Output the [X, Y] coordinate of the center of the cell containing the given text.  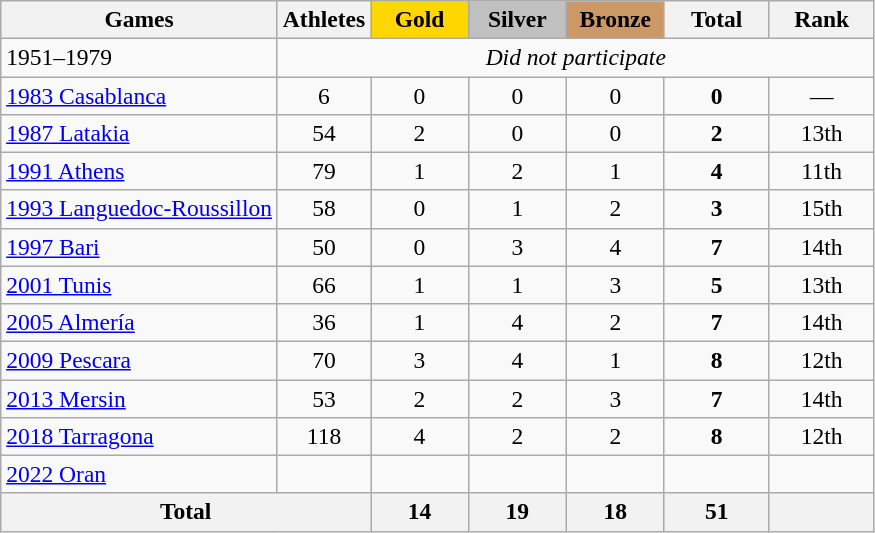
53 [324, 398]
2009 Pescara [140, 360]
Bronze [615, 19]
Did not participate [576, 57]
5 [716, 285]
1997 Bari [140, 247]
2013 Mersin [140, 398]
2022 Oran [140, 474]
1983 Casablanca [140, 95]
15th [822, 209]
58 [324, 209]
— [822, 95]
Rank [822, 19]
2005 Almería [140, 322]
Athletes [324, 19]
70 [324, 360]
Gold [420, 19]
Silver [517, 19]
118 [324, 436]
51 [716, 512]
50 [324, 247]
1991 Athens [140, 171]
79 [324, 171]
2001 Tunis [140, 285]
1987 Latakia [140, 133]
1951–1979 [140, 57]
6 [324, 95]
18 [615, 512]
19 [517, 512]
11th [822, 171]
2018 Tarragona [140, 436]
36 [324, 322]
66 [324, 285]
54 [324, 133]
Games [140, 19]
1993 Languedoc-Roussillon [140, 209]
14 [420, 512]
